Determine the (X, Y) coordinate at the center of the cell enclosing the given text.  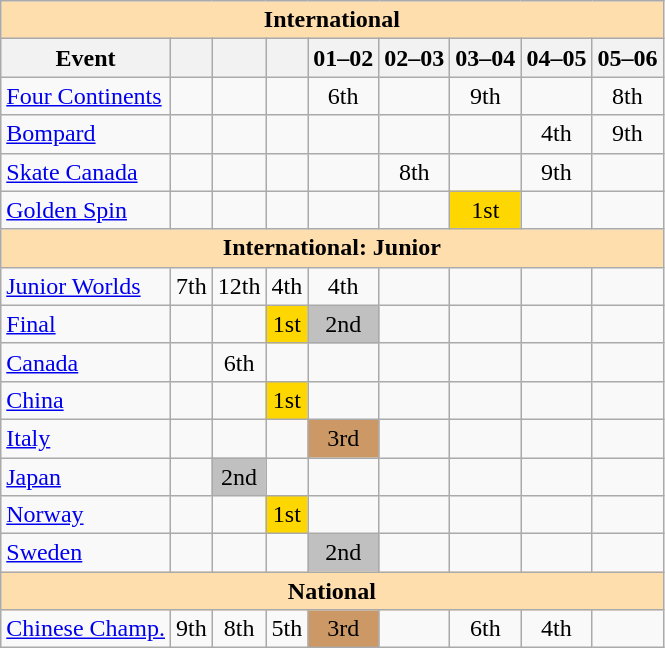
Bompard (86, 134)
03–04 (486, 58)
Final (86, 324)
Norway (86, 515)
12th (239, 286)
7th (191, 286)
02–03 (414, 58)
International (332, 20)
5th (287, 629)
National (332, 591)
Italy (86, 438)
China (86, 400)
04–05 (556, 58)
Japan (86, 477)
Sweden (86, 553)
Chinese Champ. (86, 629)
05–06 (628, 58)
Four Continents (86, 96)
Canada (86, 362)
Skate Canada (86, 172)
Junior Worlds (86, 286)
01–02 (344, 58)
Golden Spin (86, 210)
International: Junior (332, 248)
Event (86, 58)
